Scan for the cell matching the given text and deliver its [X, Y] coordinate at center. 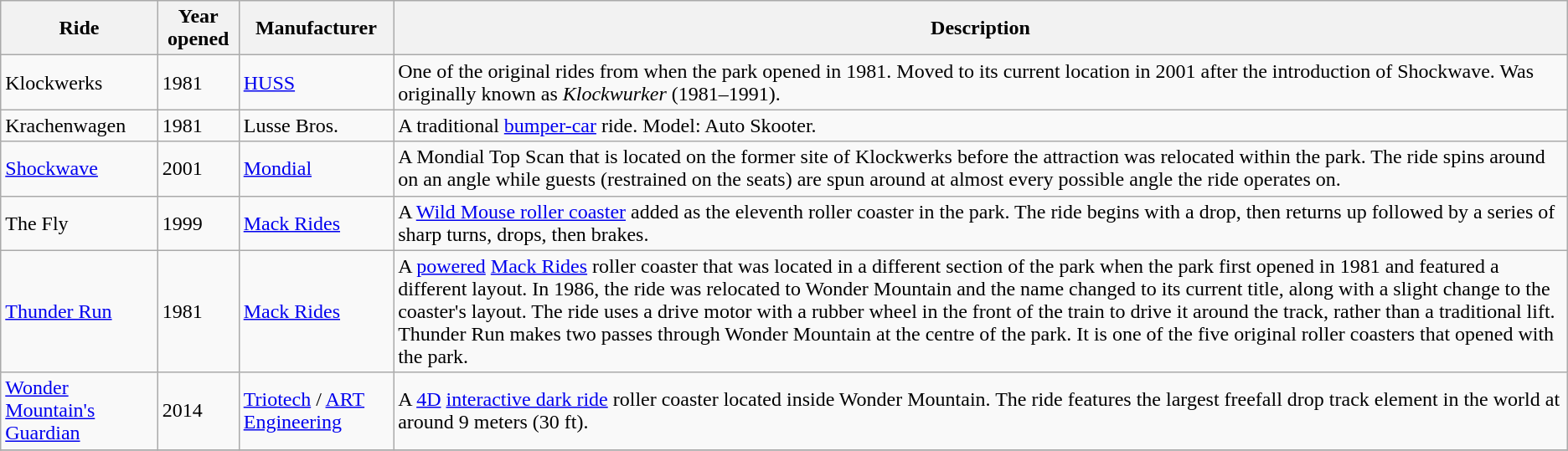
Krachenwagen [80, 126]
2014 [198, 411]
2001 [198, 169]
Thunder Run [80, 311]
Manufacturer [316, 28]
Ride [80, 28]
Klockwerks [80, 82]
Triotech / ART Engineering [316, 411]
The Fly [80, 223]
Year opened [198, 28]
Mondial [316, 169]
Wonder Mountain's Guardian [80, 411]
Shockwave [80, 169]
1999 [198, 223]
Lusse Bros. [316, 126]
Description [981, 28]
HUSS [316, 82]
A traditional bumper-car ride. Model: Auto Skooter. [981, 126]
